Detect which cell encompasses the target text, then output its [X, Y] center coordinate. 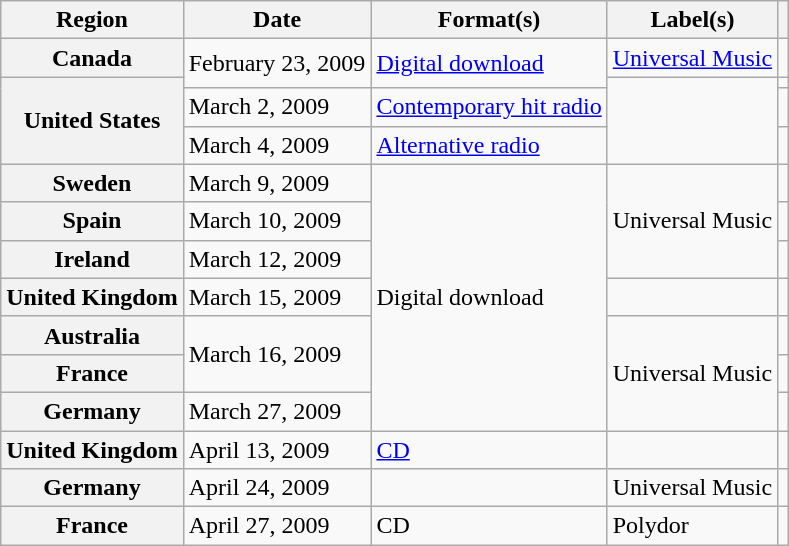
March 16, 2009 [277, 354]
Spain [92, 221]
Sweden [92, 183]
March 27, 2009 [277, 411]
April 24, 2009 [277, 488]
Ireland [92, 259]
March 9, 2009 [277, 183]
United States [92, 120]
Label(s) [692, 20]
March 4, 2009 [277, 145]
April 27, 2009 [277, 526]
Canada [92, 58]
February 23, 2009 [277, 64]
Region [92, 20]
March 12, 2009 [277, 259]
Alternative radio [489, 145]
March 10, 2009 [277, 221]
March 2, 2009 [277, 107]
Date [277, 20]
April 13, 2009 [277, 449]
Australia [92, 335]
Format(s) [489, 20]
Polydor [692, 526]
Contemporary hit radio [489, 107]
March 15, 2009 [277, 297]
